Scan for the cell matching the given text and deliver its (X, Y) coordinate at center. 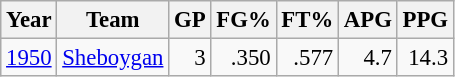
FT% (308, 20)
FG% (244, 20)
1950 (29, 58)
.350 (244, 58)
3 (190, 58)
Team (113, 20)
14.3 (425, 58)
APG (368, 20)
Sheboygan (113, 58)
PPG (425, 20)
4.7 (368, 58)
.577 (308, 58)
Year (29, 20)
GP (190, 20)
